Search for the cell housing the specified text and yield its [X, Y] center coordinate. 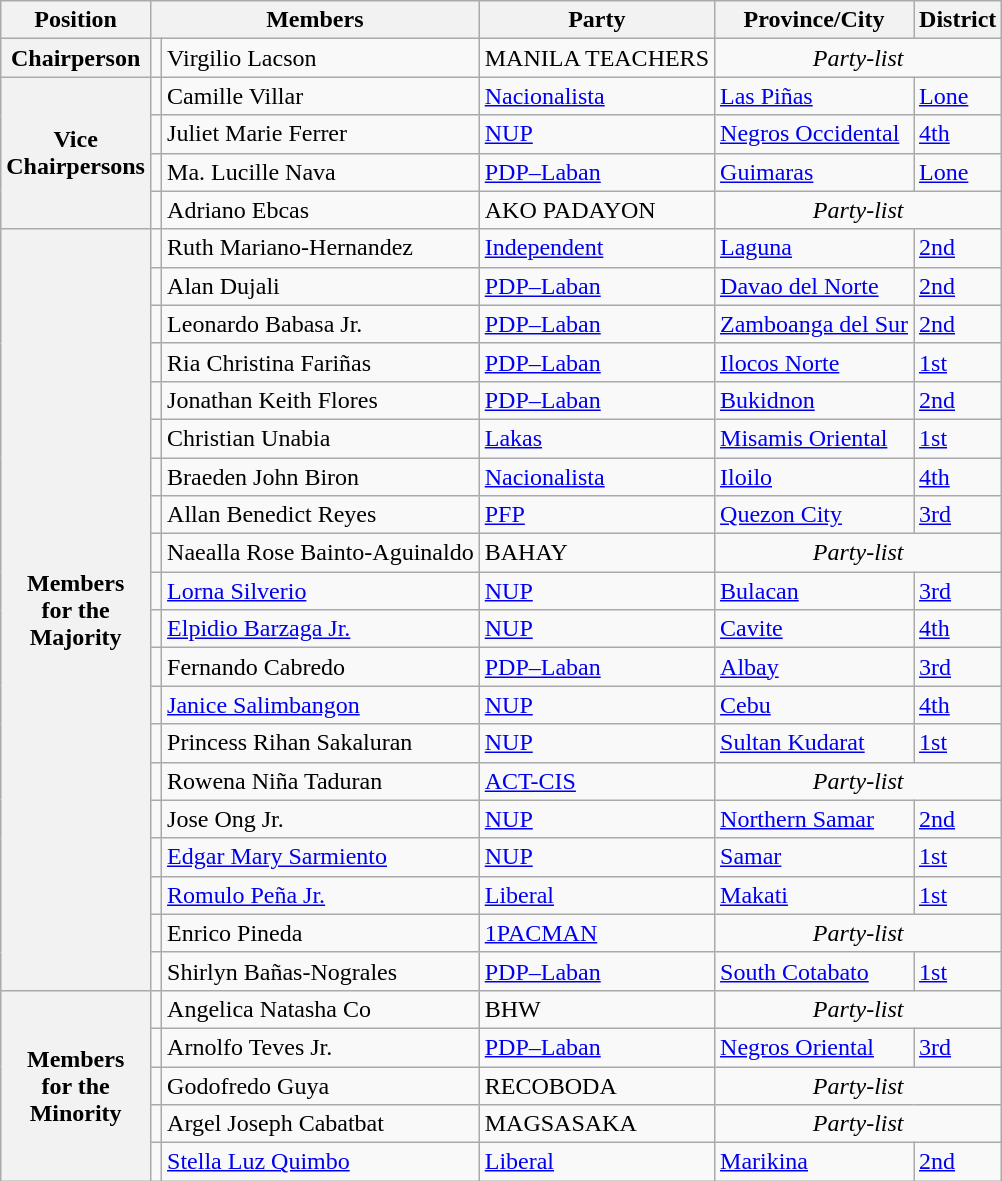
Laguna [814, 248]
ViceChairpersons [76, 153]
Enrico Pineda [321, 933]
Province/City [814, 20]
Shirlyn Bañas-Nograles [321, 971]
Iloilo [814, 477]
Arnolfo Teves Jr. [321, 1047]
Misamis Oriental [814, 438]
Alan Dujali [321, 286]
Negros Occidental [814, 134]
Romulo Peña Jr. [321, 895]
Edgar Mary Sarmiento [321, 857]
Sultan Kudarat [814, 743]
Party [596, 20]
District [958, 20]
Fernando Cabredo [321, 667]
Allan Benedict Reyes [321, 515]
Bukidnon [814, 400]
BAHAY [596, 553]
Juliet Marie Ferrer [321, 134]
Braeden John Biron [321, 477]
Godofredo Guya [321, 1085]
Members [314, 20]
Leonardo Babasa Jr. [321, 324]
Rowena Niña Taduran [321, 781]
Ma. Lucille Nava [321, 172]
Camille Villar [321, 96]
AKO PADAYON [596, 210]
Marikina [814, 1162]
Cebu [814, 705]
Janice Salimbangon [321, 705]
Lorna Silverio [321, 591]
Davao del Norte [814, 286]
Christian Unabia [321, 438]
Position [76, 20]
Las Piñas [814, 96]
Chairperson [76, 58]
Ilocos Norte [814, 362]
1PACMAN [596, 933]
Samar [814, 857]
Princess Rihan Sakaluran [321, 743]
Zamboanga del Sur [814, 324]
Virgilio Lacson [321, 58]
PFP [596, 515]
Angelica Natasha Co [321, 1009]
Negros Oriental [814, 1047]
Naealla Rose Bainto-Aguinaldo [321, 553]
Cavite [814, 629]
Adriano Ebcas [321, 210]
Jonathan Keith Flores [321, 400]
Makati [814, 895]
MANILA TEACHERS [596, 58]
Albay [814, 667]
Ruth Mariano-Hernandez [321, 248]
ACT-CIS [596, 781]
Northern Samar [814, 819]
Elpidio Barzaga Jr. [321, 629]
Bulacan [814, 591]
Lakas [596, 438]
Argel Joseph Cabatbat [321, 1124]
Independent [596, 248]
MAGSASAKA [596, 1124]
Quezon City [814, 515]
RECOBODA [596, 1085]
South Cotabato [814, 971]
Jose Ong Jr. [321, 819]
Membersfor theMinority [76, 1085]
Stella Luz Quimbo [321, 1162]
Ria Christina Fariñas [321, 362]
Membersfor theMajority [76, 610]
Guimaras [814, 172]
BHW [596, 1009]
